Locate the cell with the specified text and output its (x, y) center coordinate. 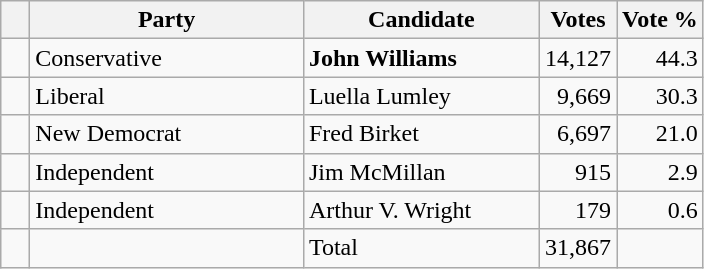
2.9 (660, 172)
Party (167, 20)
Luella Lumley (421, 96)
6,697 (578, 134)
179 (578, 210)
Votes (578, 20)
Fred Birket (421, 134)
31,867 (578, 248)
Candidate (421, 20)
Arthur V. Wright (421, 210)
John Williams (421, 58)
Vote % (660, 20)
Jim McMillan (421, 172)
44.3 (660, 58)
915 (578, 172)
Total (421, 248)
0.6 (660, 210)
Conservative (167, 58)
9,669 (578, 96)
New Democrat (167, 134)
14,127 (578, 58)
21.0 (660, 134)
Liberal (167, 96)
30.3 (660, 96)
